Extract the (X, Y) coordinate from the center of the cell holding the provided text.  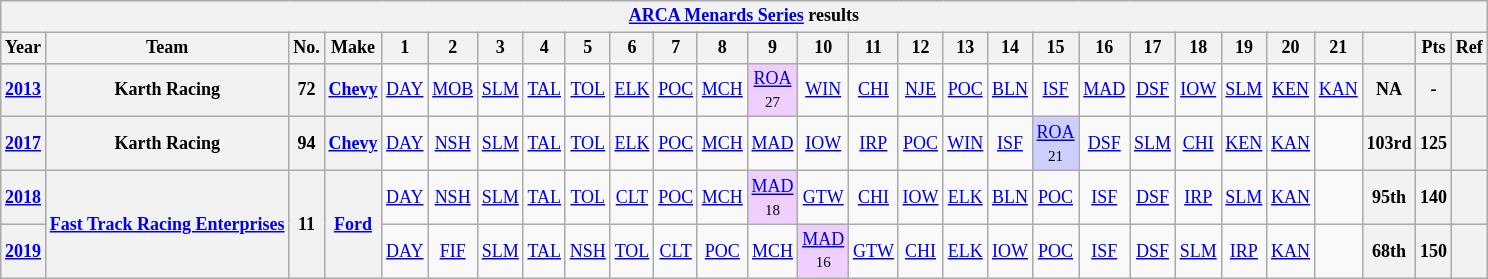
125 (1434, 144)
8 (722, 48)
1 (405, 48)
NJE (920, 90)
16 (1104, 48)
3 (500, 48)
103rd (1389, 144)
94 (306, 144)
Ref (1469, 48)
9 (772, 48)
95th (1389, 197)
NA (1389, 90)
FIF (453, 251)
Fast Track Racing Enterprises (166, 224)
ROA21 (1056, 144)
2019 (24, 251)
No. (306, 48)
Team (166, 48)
13 (966, 48)
19 (1244, 48)
7 (676, 48)
72 (306, 90)
140 (1434, 197)
6 (632, 48)
2018 (24, 197)
- (1434, 90)
12 (920, 48)
5 (588, 48)
MOB (453, 90)
MAD16 (824, 251)
17 (1153, 48)
ROA27 (772, 90)
MAD18 (772, 197)
Year (24, 48)
68th (1389, 251)
4 (544, 48)
150 (1434, 251)
Ford (353, 224)
14 (1010, 48)
21 (1338, 48)
2 (453, 48)
10 (824, 48)
ARCA Menards Series results (744, 16)
Make (353, 48)
20 (1291, 48)
2017 (24, 144)
Pts (1434, 48)
2013 (24, 90)
15 (1056, 48)
18 (1198, 48)
